Locate the cell with the specified text and output its (X, Y) center coordinate. 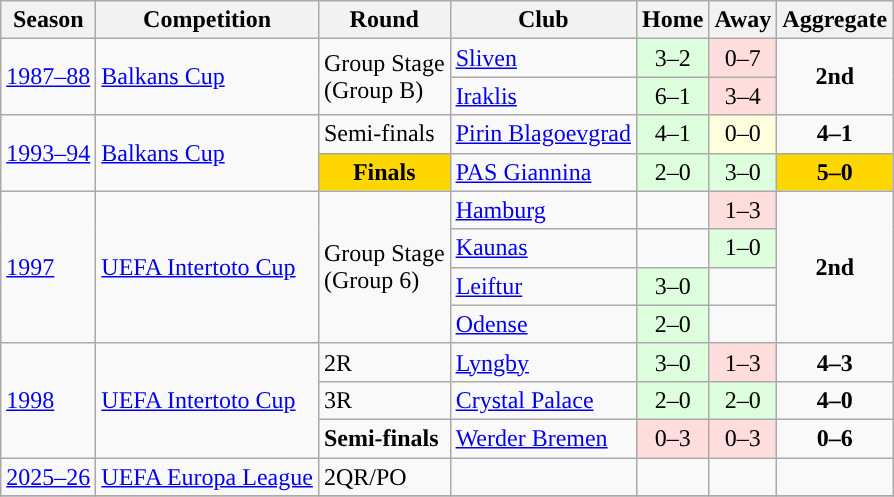
2025–26 (48, 477)
0–0 (743, 134)
1997 (48, 267)
Away (743, 20)
UEFA Europa League (208, 477)
3–4 (743, 96)
Crystal Palace (543, 400)
Home (672, 20)
2R (384, 362)
Sliven (543, 58)
1987–88 (48, 77)
Pirin Blagoevgrad (543, 134)
Kaunas (543, 248)
Hamburg (543, 210)
Werder Bremen (543, 438)
Group Stage(Group 6) (384, 267)
Round (384, 20)
6–1 (672, 96)
Leiftur (543, 286)
4–0 (835, 400)
PAS Giannina (543, 172)
Club (543, 20)
3R (384, 400)
Group Stage(Group B) (384, 77)
Aggregate (835, 20)
2QR/PO (384, 477)
Finals (384, 172)
Lyngby (543, 362)
4–3 (835, 362)
3–2 (672, 58)
5–0 (835, 172)
1–0 (743, 248)
0–7 (743, 58)
Odense (543, 324)
Competition (208, 20)
1993–94 (48, 153)
Season (48, 20)
0–6 (835, 438)
1998 (48, 400)
Iraklis (543, 96)
